Capture the cell that displays the provided text and extract its (X, Y) central coordinate. 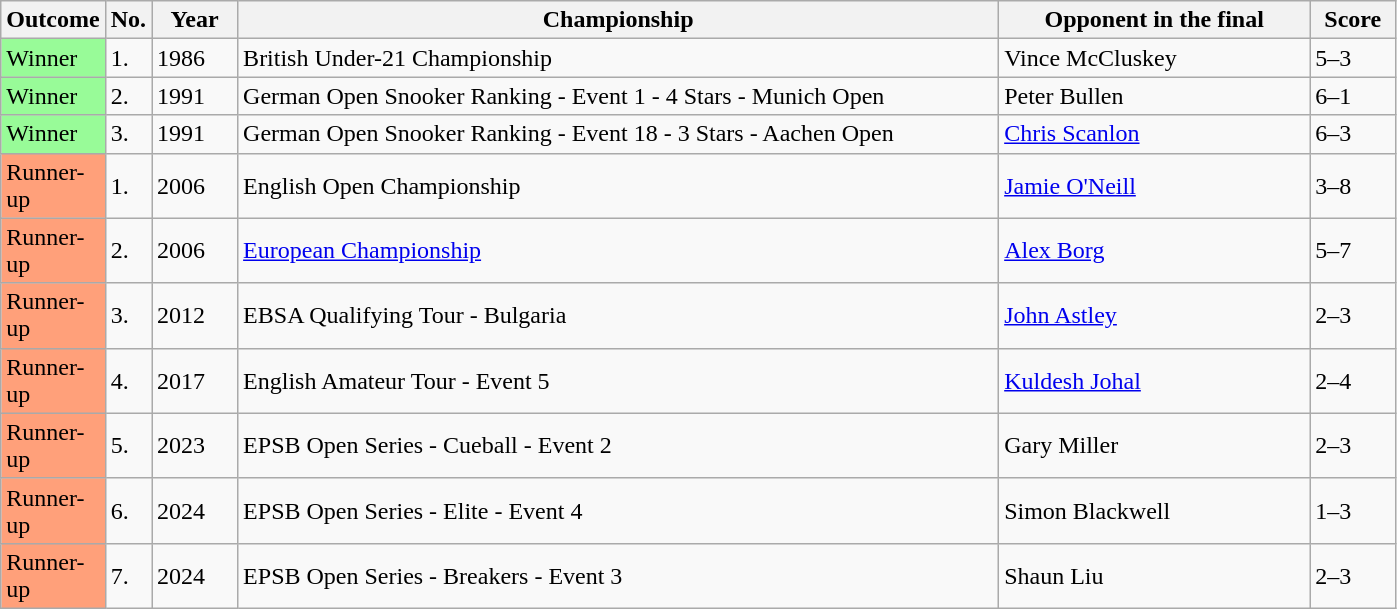
4. (128, 380)
EPSB Open Series - Elite - Event 4 (618, 510)
EPSB Open Series - Cueball - Event 2 (618, 446)
Jamie O'Neill (1154, 186)
Outcome (53, 20)
John Astley (1154, 316)
English Open Championship (618, 186)
Peter Bullen (1154, 96)
1–3 (1353, 510)
Score (1353, 20)
6–1 (1353, 96)
British Under-21 Championship (618, 58)
5–3 (1353, 58)
English Amateur Tour - Event 5 (618, 380)
Alex Borg (1154, 250)
European Championship (618, 250)
Opponent in the final (1154, 20)
Gary Miller (1154, 446)
2017 (195, 380)
Kuldesh Johal (1154, 380)
1986 (195, 58)
German Open Snooker Ranking - Event 1 - 4 Stars - Munich Open (618, 96)
Championship (618, 20)
Simon Blackwell (1154, 510)
5. (128, 446)
Vince McCluskey (1154, 58)
2023 (195, 446)
No. (128, 20)
2–4 (1353, 380)
EPSB Open Series - Breakers - Event 3 (618, 576)
5–7 (1353, 250)
6. (128, 510)
Shaun Liu (1154, 576)
German Open Snooker Ranking - Event 18 - 3 Stars - Aachen Open (618, 134)
EBSA Qualifying Tour - Bulgaria (618, 316)
Year (195, 20)
Chris Scanlon (1154, 134)
2012 (195, 316)
6–3 (1353, 134)
3–8 (1353, 186)
7. (128, 576)
